Extract the (x, y) coordinate from the center of the cell holding the provided text.  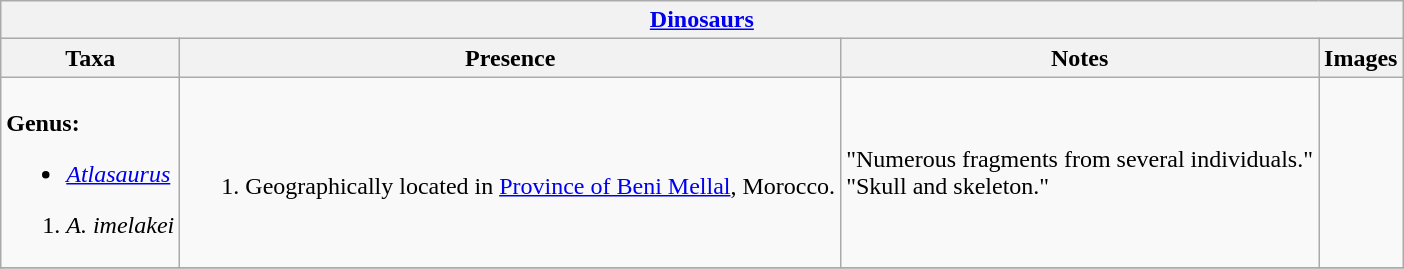
Taxa (90, 58)
Geographically located in Province of Beni Mellal, Morocco. (510, 172)
Notes (1080, 58)
"Numerous fragments from several individuals.""Skull and skeleton." (1080, 172)
Dinosaurs (702, 20)
Genus:AtlasaurusA. imelakei (90, 172)
Images (1361, 58)
Presence (510, 58)
